Return the (X, Y) coordinate for the center point of the cell that contains the specified text.  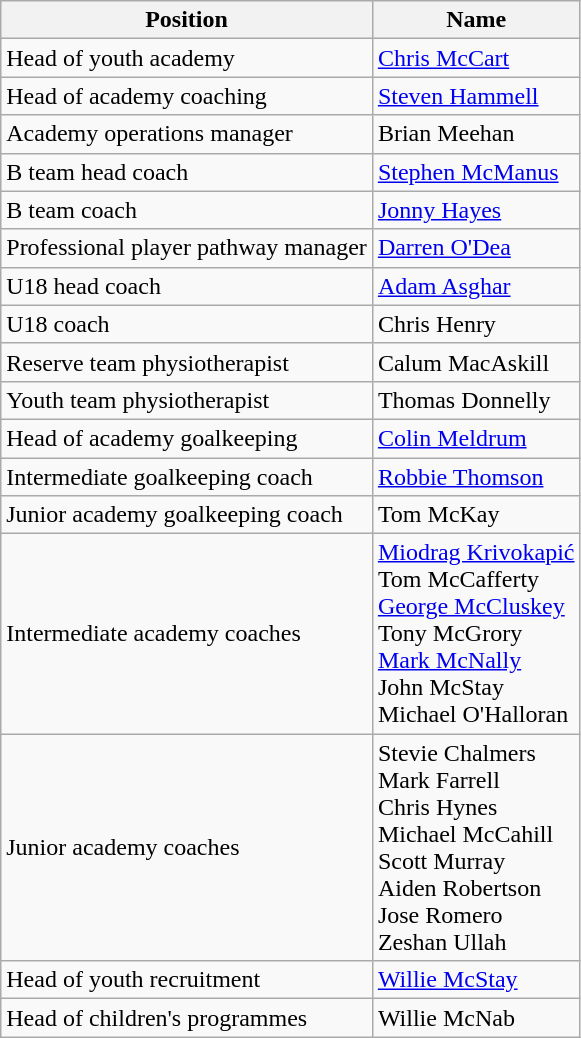
B team coach (187, 210)
Reserve team physiotherapist (187, 362)
Colin Meldrum (476, 438)
Intermediate academy coaches (187, 634)
Calum MacAskill (476, 362)
Chris Henry (476, 324)
Junior academy coaches (187, 848)
Head of children's programmes (187, 1018)
U18 coach (187, 324)
B team head coach (187, 172)
Jonny Hayes (476, 210)
Steven Hammell (476, 96)
Stevie ChalmersMark FarrellChris HynesMichael McCahillScott MurrayAiden RobertsonJose RomeroZeshan Ullah (476, 848)
Academy operations manager (187, 134)
Head of youth recruitment (187, 980)
Intermediate goalkeeping coach (187, 477)
Professional player pathway manager (187, 248)
Stephen McManus (476, 172)
Chris McCart (476, 58)
Willie McNab (476, 1018)
Thomas Donnelly (476, 400)
Junior academy goalkeeping coach (187, 515)
Head of academy goalkeeping (187, 438)
Brian Meehan (476, 134)
Miodrag KrivokapićTom McCaffertyGeorge McCluskeyTony McGroryMark McNallyJohn McStayMichael O'Halloran (476, 634)
Youth team physiotherapist (187, 400)
Head of academy coaching (187, 96)
Robbie Thomson (476, 477)
Tom McKay (476, 515)
U18 head coach (187, 286)
Name (476, 20)
Darren O'Dea (476, 248)
Willie McStay (476, 980)
Position (187, 20)
Adam Asghar (476, 286)
Head of youth academy (187, 58)
